Output the [X, Y] coordinate of the center of the cell containing the given text.  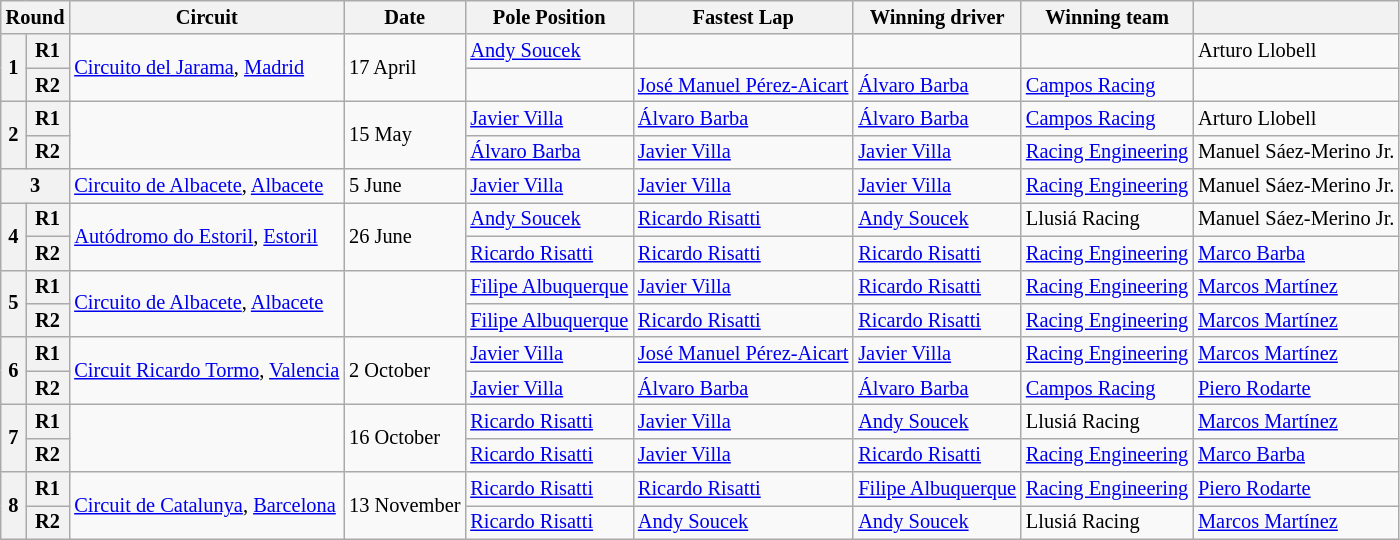
17 April [404, 68]
Winning driver [937, 17]
Date [404, 17]
Pole Position [549, 17]
Circuit de Catalunya, Barcelona [206, 506]
Round [36, 17]
Circuit [206, 17]
6 [14, 370]
2 [14, 134]
Circuit Ricardo Tormo, Valencia [206, 370]
26 June [404, 236]
1 [14, 68]
3 [36, 186]
8 [14, 506]
2 October [404, 370]
Winning team [1107, 17]
7 [14, 438]
5 [14, 304]
Fastest Lap [743, 17]
Autódromo do Estoril, Estoril [206, 236]
13 November [404, 506]
Circuito del Jarama, Madrid [206, 68]
15 May [404, 134]
5 June [404, 186]
4 [14, 236]
16 October [404, 438]
